Locate the cell with the specified text and output its [x, y] center coordinate. 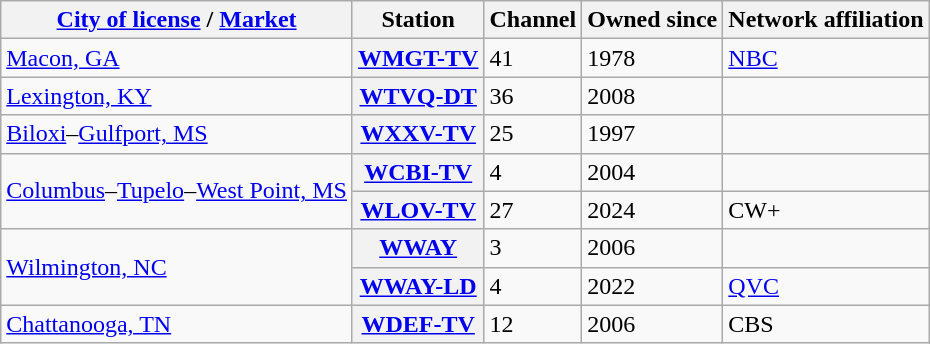
Station [418, 20]
City of license / Market [177, 20]
1997 [652, 134]
WTVQ-DT [418, 96]
Lexington, KY [177, 96]
Biloxi–Gulfport, MS [177, 134]
WDEF-TV [418, 324]
WWAY-LD [418, 286]
WCBI-TV [418, 172]
QVC [826, 286]
WMGT-TV [418, 58]
WXXV-TV [418, 134]
Chattanooga, TN [177, 324]
Owned since [652, 20]
CW+ [826, 210]
NBC [826, 58]
Channel [533, 20]
2022 [652, 286]
Macon, GA [177, 58]
Wilmington, NC [177, 267]
WLOV-TV [418, 210]
25 [533, 134]
1978 [652, 58]
2024 [652, 210]
Columbus–Tupelo–West Point, MS [177, 191]
12 [533, 324]
27 [533, 210]
WWAY [418, 248]
Network affiliation [826, 20]
41 [533, 58]
36 [533, 96]
CBS [826, 324]
2008 [652, 96]
3 [533, 248]
2004 [652, 172]
